Detect which cell encompasses the target text, then output its (X, Y) center coordinate. 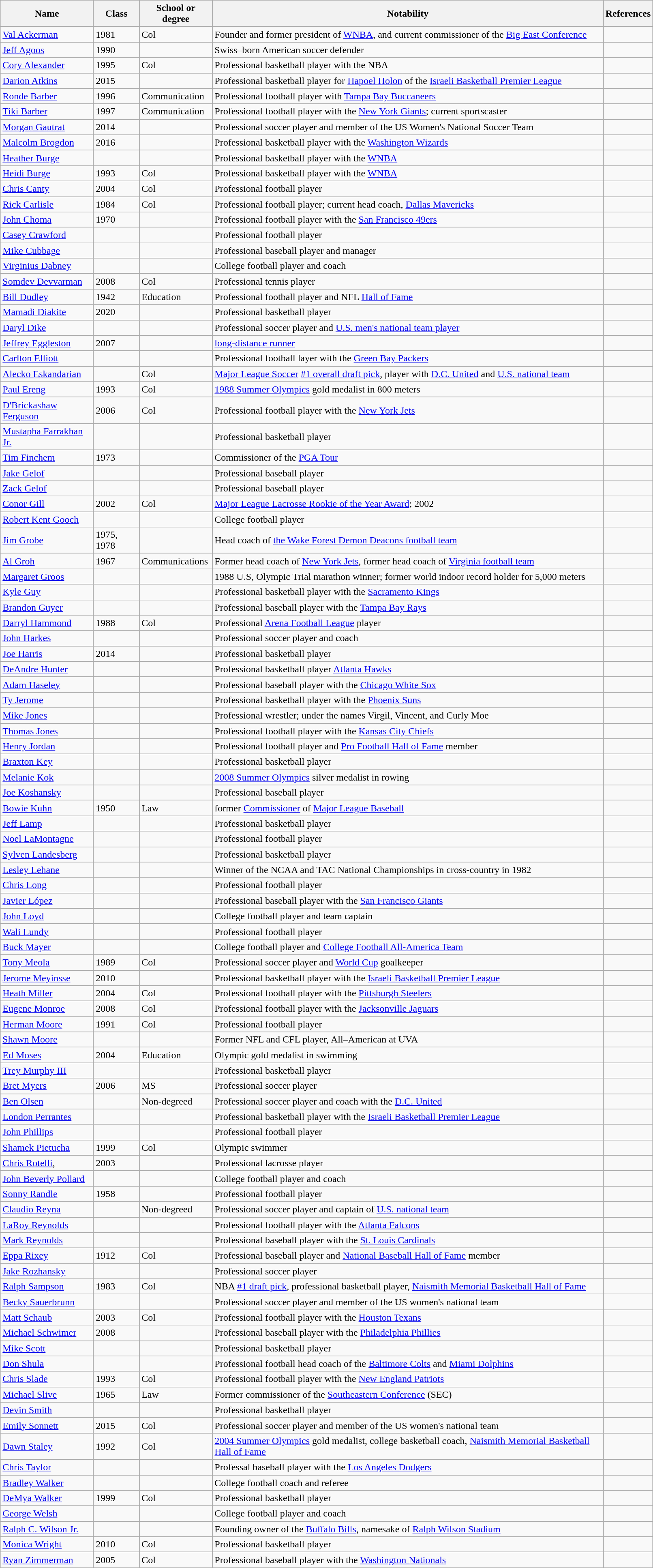
Margaret Groos (47, 577)
Professional football head coach of the Baltimore Colts and Miami Dolphins (408, 1364)
Tiki Barber (47, 112)
Professional baseball player with the St. Louis Cardinals (408, 1240)
Professional tennis player (408, 281)
D'Brickashaw Ferguson (47, 410)
Professional soccer player and captain of U.S. national team (408, 1209)
Professional football player and Pro Football Hall of Fame member (408, 746)
1973 (117, 457)
1992 (117, 1446)
Melanie Kok (47, 777)
Professional basketball player for Hapoel Holon of the Israeli Basketball Premier League (408, 81)
1950 (117, 808)
1983 (117, 1287)
Communications (176, 561)
1988 (117, 623)
Eugene Monroe (47, 1009)
Tony Meola (47, 962)
Professional soccer player and member of the US Women's National Soccer Team (408, 127)
Devin Smith (47, 1410)
Professional basketball player with the Washington Wizards (408, 142)
Professional basketball player with the Phoenix Suns (408, 700)
John Choma (47, 220)
2008 Summer Olympics silver medalist in rowing (408, 777)
Bowie Kuhn (47, 808)
School or degree (176, 14)
Conor Gill (47, 504)
Trey Murphy III (47, 1070)
Professional basketball player Atlanta Hawks (408, 669)
Commissioner of the PGA Tour (408, 457)
Professional baseball player with the Washington Nationals (408, 1560)
Sylven Landesberg (47, 854)
1988 U.S, Olympic Trial marathon winner; former world indoor record holder for 5,000 meters (408, 577)
Chris Rotelli, (47, 1163)
Professional baseball player with the San Francisco Giants (408, 901)
Professional football player and NFL Hall of Fame (408, 297)
Ty Jerome (47, 700)
Professional baseball player and National Baseball Hall of Fame member (408, 1256)
1988 Summer Olympics gold medalist in 800 meters (408, 389)
Somdev Devvarman (47, 281)
NBA #1 draft pick, professional basketball player, Naismith Memorial Basketball Hall of Fame (408, 1287)
Professional football player with Tampa Bay Buccaneers (408, 96)
Ed Moses (47, 1055)
Former head coach of New York Jets, former head coach of Virginia football team (408, 561)
1970 (117, 220)
Jeff Agoos (47, 50)
1990 (117, 50)
Dawn Staley (47, 1446)
Bret Myers (47, 1086)
MS (176, 1086)
Buck Mayer (47, 947)
John Loyd (47, 916)
Professional baseball player and manager (408, 251)
Professional lacrosse player (408, 1163)
Jake Gelof (47, 473)
Joe Harris (47, 654)
Heath Miller (47, 993)
Claudio Reyna (47, 1209)
Brandon Guyer (47, 607)
Mike Scott (47, 1348)
Chris Long (47, 885)
Herman Moore (47, 1024)
Professional football player with the New York Giants; current sportscaster (408, 112)
Javier López (47, 901)
1912 (117, 1256)
College football coach and referee (408, 1483)
Ralph Sampson (47, 1287)
DeMya Walker (47, 1498)
Professional football player with the Kansas City Chiefs (408, 731)
Mamadi Diakite (47, 312)
Virginius Dabney (47, 266)
Morgan Gautrat (47, 127)
Winner of the NCAA and TAC National Championships in cross-country in 1982 (408, 870)
Joe Koshansky (47, 793)
Mark Reynolds (47, 1240)
Cory Alexander (47, 65)
Former NFL and CFL player, All–American at UVA (408, 1040)
London Perrantes (47, 1117)
Chris Canty (47, 189)
College football player (408, 519)
Professional soccer player and coach (408, 638)
Michael Slive (47, 1394)
Monica Wright (47, 1544)
Henry Jordan (47, 746)
2007 (117, 343)
1991 (117, 1024)
Darion Atkins (47, 81)
Adam Haseley (47, 684)
Professional basketball player with the Sacramento Kings (408, 592)
Emily Sonnett (47, 1425)
Paul Ereng (47, 389)
1996 (117, 96)
Kyle Guy (47, 592)
Val Ackerman (47, 34)
2020 (117, 312)
Ralph C. Wilson Jr. (47, 1529)
Founding owner of the Buffalo Bills, namesake of Ralph Wilson Stadium (408, 1529)
Swiss–born American soccer defender (408, 50)
Casey Crawford (47, 235)
Bill Dudley (47, 297)
John Beverly Pollard (47, 1178)
Professional baseball player with the Philadelphia Phillies (408, 1333)
Jeff Lamp (47, 824)
Professional football player with the New York Jets (408, 410)
College football player and College Football All-America Team (408, 947)
Zack Gelof (47, 489)
Mike Jones (47, 715)
Shawn Moore (47, 1040)
Chris Slade (47, 1379)
LaRoy Reynolds (47, 1225)
Professional football player with the San Francisco 49ers (408, 220)
Chris Taylor (47, 1467)
Matt Schaub (47, 1317)
1942 (117, 297)
Carlton Elliott (47, 358)
1967 (117, 561)
1958 (117, 1194)
Thomas Jones (47, 731)
Shamek Pietucha (47, 1148)
Malcolm Brogdon (47, 142)
Don Shula (47, 1364)
Alecko Eskandarian (47, 374)
Class (117, 14)
Notability (408, 14)
Jerome Meyinsse (47, 978)
Olympic gold medalist in swimming (408, 1055)
Ben Olsen (47, 1101)
1997 (117, 112)
Ryan Zimmerman (47, 1560)
Professional basketball player with the NBA (408, 65)
Lesley Lehane (47, 870)
Professional Arena Football League player (408, 623)
Professional football player with the Pittsburgh Steelers (408, 993)
Braxton Key (47, 762)
Jim Grobe (47, 540)
2002 (117, 504)
1989 (117, 962)
1995 (117, 65)
Mustapha Farrakhan Jr. (47, 436)
Noel LaMontagne (47, 839)
Professional football player with the Jacksonville Jaguars (408, 1009)
Professional soccer player and World Cup goalkeeper (408, 962)
Jake Rozhansky (47, 1271)
Jeffrey Eggleston (47, 343)
Darryl Hammond (47, 623)
former Commissioner of Major League Baseball (408, 808)
John Phillips (47, 1132)
Professal baseball player with the Los Angeles Dodgers (408, 1467)
Major League Lacrosse Rookie of the Year Award; 2002 (408, 504)
Professional football layer with the Green Bay Packers (408, 358)
2016 (117, 142)
Ronde Barber (47, 96)
DeAndre Hunter (47, 669)
Bradley Walker (47, 1483)
Professional wrestler; under the names Virgil, Vincent, and Curly Moe (408, 715)
Becky Sauerbrunn (47, 1302)
Former commissioner of the Southeastern Conference (SEC) (408, 1394)
Professional soccer player and coach with the D.C. United (408, 1101)
Rick Carlisle (47, 204)
Olympic swimmer (408, 1148)
Professional soccer player and U.S. men's national team player (408, 328)
Wali Lundy (47, 931)
Tim Finchem (47, 457)
References (628, 14)
Eppa Rixey (47, 1256)
Professional football player with the Houston Texans (408, 1317)
Professional baseball player with the Tampa Bay Rays (408, 607)
Sonny Randle (47, 1194)
Daryl Dike (47, 328)
2004 Summer Olympics gold medalist, college basketball coach, Naismith Memorial Basketball Hall of Fame (408, 1446)
2005 (117, 1560)
Professional football player with the New England Patriots (408, 1379)
1984 (117, 204)
Heather Burge (47, 158)
1965 (117, 1394)
College football player and team captain (408, 916)
Professional football player with the Atlanta Falcons (408, 1225)
1975, 1978 (117, 540)
Michael Schwimer (47, 1333)
Major League Soccer #1 overall draft pick, player with D.C. United and U.S. national team (408, 374)
1981 (117, 34)
George Welsh (47, 1514)
Founder and former president of WNBA, and current commissioner of the Big East Conference (408, 34)
Professional baseball player with the Chicago White Sox (408, 684)
Name (47, 14)
John Harkes (47, 638)
Heidi Burge (47, 173)
Al Groh (47, 561)
long-distance runner (408, 343)
Head coach of the Wake Forest Demon Deacons football team (408, 540)
Robert Kent Gooch (47, 519)
Professional football player; current head coach, Dallas Mavericks (408, 204)
Mike Cubbage (47, 251)
